From the cell containing the given text, extract its center point as (X, Y) coordinate. 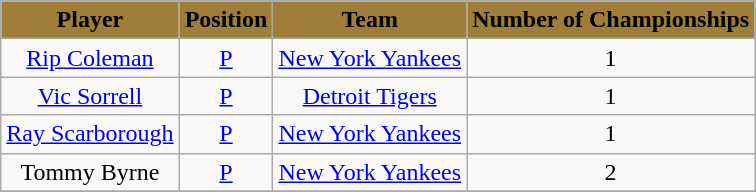
Player (90, 20)
Detroit Tigers (370, 96)
Team (370, 20)
Rip Coleman (90, 58)
2 (611, 172)
Vic Sorrell (90, 96)
Position (226, 20)
Tommy Byrne (90, 172)
Ray Scarborough (90, 134)
Number of Championships (611, 20)
